Find where the given text appears and provide that cell's center as (X, Y) coordinate. 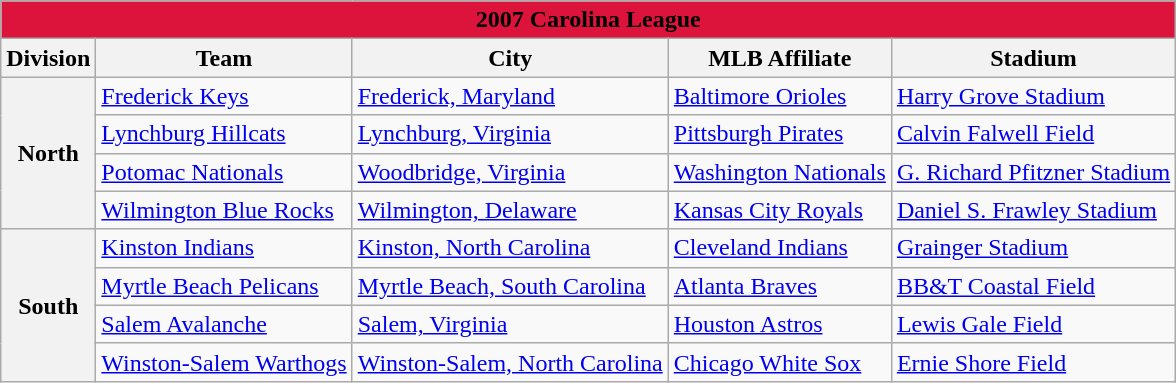
Calvin Falwell Field (1033, 134)
South (48, 305)
Washington Nationals (780, 172)
Baltimore Orioles (780, 96)
Salem Avalanche (224, 324)
North (48, 153)
City (510, 58)
Stadium (1033, 58)
BB&T Coastal Field (1033, 286)
Kinston Indians (224, 248)
Winston-Salem, North Carolina (510, 362)
MLB Affiliate (780, 58)
Daniel S. Frawley Stadium (1033, 210)
Pittsburgh Pirates (780, 134)
Kansas City Royals (780, 210)
Houston Astros (780, 324)
Lynchburg, Virginia (510, 134)
Frederick Keys (224, 96)
Ernie Shore Field (1033, 362)
Atlanta Braves (780, 286)
Cleveland Indians (780, 248)
Chicago White Sox (780, 362)
Lynchburg Hillcats (224, 134)
2007 Carolina League (588, 20)
Wilmington, Delaware (510, 210)
Grainger Stadium (1033, 248)
Potomac Nationals (224, 172)
Wilmington Blue Rocks (224, 210)
Frederick, Maryland (510, 96)
Team (224, 58)
Winston-Salem Warthogs (224, 362)
G. Richard Pfitzner Stadium (1033, 172)
Myrtle Beach Pelicans (224, 286)
Harry Grove Stadium (1033, 96)
Salem, Virginia (510, 324)
Myrtle Beach, South Carolina (510, 286)
Woodbridge, Virginia (510, 172)
Lewis Gale Field (1033, 324)
Division (48, 58)
Kinston, North Carolina (510, 248)
